Return the (x, y) coordinate for the center point of the cell that contains the specified text.  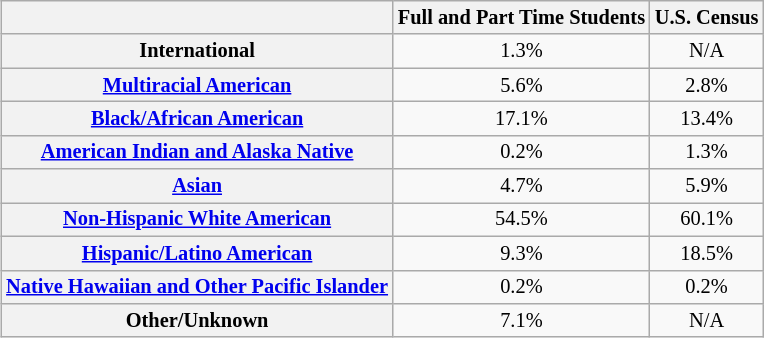
Non-Hispanic White American (197, 220)
7.1% (522, 321)
Hispanic/Latino American (197, 253)
17.1% (522, 119)
5.9% (706, 186)
Asian (197, 186)
2.8% (706, 85)
Native Hawaiian and Other Pacific Islander (197, 287)
5.6% (522, 85)
Other/Unknown (197, 321)
Full and Part Time Students (522, 18)
54.5% (522, 220)
Multiracial American (197, 85)
9.3% (522, 253)
International (197, 51)
60.1% (706, 220)
4.7% (522, 186)
18.5% (706, 253)
Black/African American (197, 119)
13.4% (706, 119)
U.S. Census (706, 18)
American Indian and Alaska Native (197, 152)
